Locate the cell with the specified text and output its [X, Y] center coordinate. 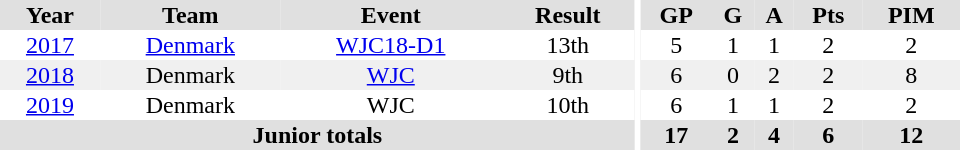
2019 [50, 105]
12 [912, 135]
WJC18-D1 [391, 45]
Event [391, 15]
PIM [912, 15]
2017 [50, 45]
G [733, 15]
Team [190, 15]
4 [774, 135]
13th [568, 45]
Year [50, 15]
Result [568, 15]
5 [676, 45]
A [774, 15]
9th [568, 75]
Pts [828, 15]
10th [568, 105]
8 [912, 75]
17 [676, 135]
GP [676, 15]
Junior totals [318, 135]
0 [733, 75]
2018 [50, 75]
